Scan for the cell matching the given text and deliver its [x, y] coordinate at center. 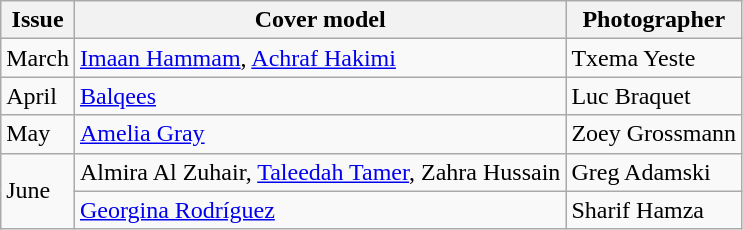
May [38, 134]
Almira Al Zuhair, Taleedah Tamer, Zahra Hussain [320, 172]
Zoey Grossmann [654, 134]
June [38, 191]
Imaan Hammam, Achraf Hakimi [320, 58]
Sharif Hamza [654, 210]
Amelia Gray [320, 134]
Cover model [320, 20]
April [38, 96]
Photographer [654, 20]
Greg Adamski [654, 172]
Balqees [320, 96]
Txema Yeste [654, 58]
Issue [38, 20]
Luc Braquet [654, 96]
Georgina Rodríguez [320, 210]
March [38, 58]
